Return the [X, Y] coordinate for the center point of the cell that contains the specified text.  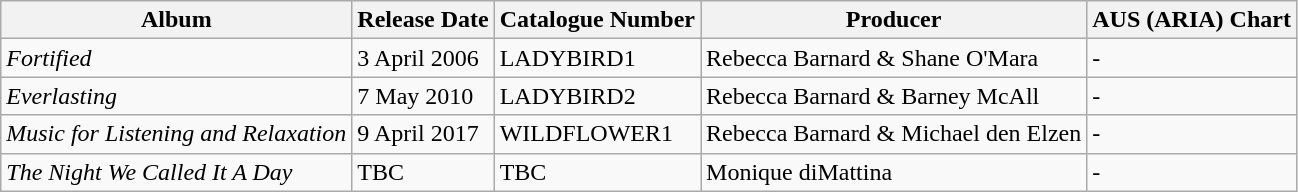
Fortified [176, 58]
WILDFLOWER1 [597, 134]
Catalogue Number [597, 20]
Rebecca Barnard & Barney McAll [894, 96]
Everlasting [176, 96]
LADYBIRD2 [597, 96]
LADYBIRD1 [597, 58]
Album [176, 20]
AUS (ARIA) Chart [1192, 20]
Music for Listening and Relaxation [176, 134]
Monique diMattina [894, 172]
Producer [894, 20]
Rebecca Barnard & Shane O'Mara [894, 58]
3 April 2006 [423, 58]
Release Date [423, 20]
7 May 2010 [423, 96]
9 April 2017 [423, 134]
The Night We Called It A Day [176, 172]
Rebecca Barnard & Michael den Elzen [894, 134]
